Scan for the cell matching the given text and deliver its (x, y) coordinate at center. 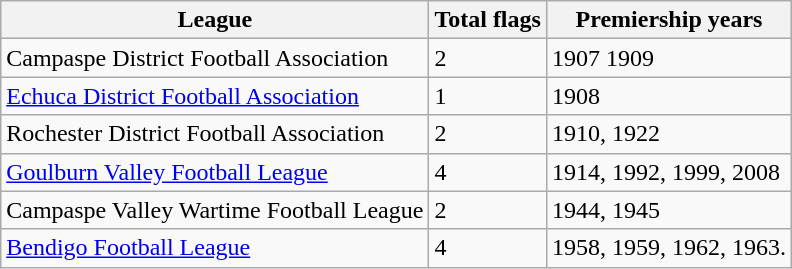
Rochester District Football Association (215, 134)
1944, 1945 (668, 210)
1958, 1959, 1962, 1963. (668, 248)
Goulburn Valley Football League (215, 172)
1908 (668, 96)
Echuca District Football Association (215, 96)
Total flags (488, 20)
Bendigo Football League (215, 248)
1910, 1922 (668, 134)
Campaspe Valley Wartime Football League (215, 210)
League (215, 20)
1 (488, 96)
Premiership years (668, 20)
1914, 1992, 1999, 2008 (668, 172)
Campaspe District Football Association (215, 58)
1907 1909 (668, 58)
